Determine the [X, Y] coordinate at the center of the cell enclosing the given text.  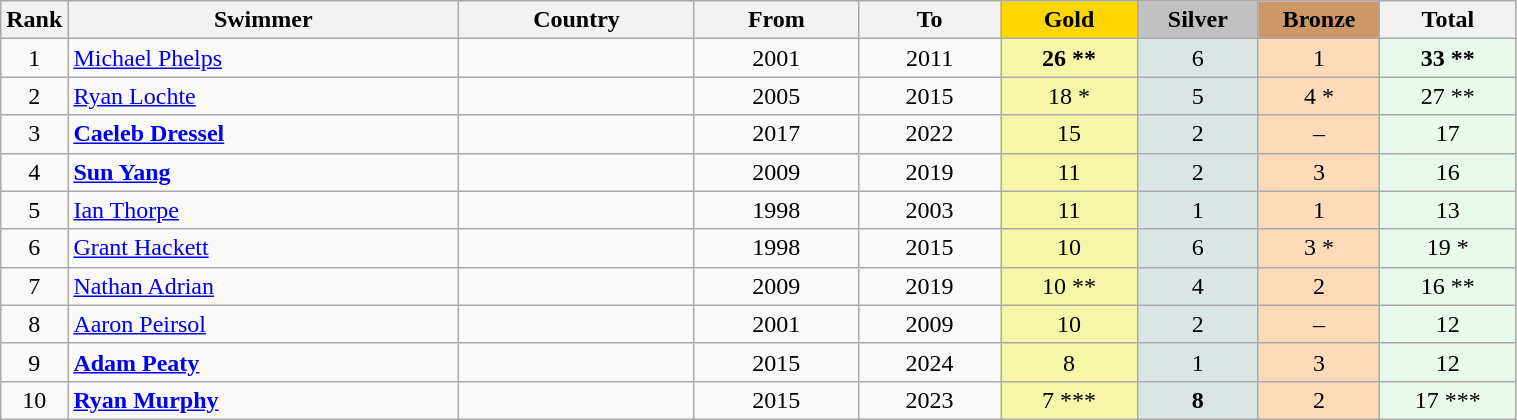
15 [1069, 134]
7 [34, 286]
17 [1448, 134]
Bronze [1318, 20]
16 [1448, 172]
2011 [930, 58]
2022 [930, 134]
2005 [776, 96]
18 * [1069, 96]
33 ** [1448, 58]
4 * [1318, 96]
7 *** [1069, 400]
Silver [1198, 20]
26 ** [1069, 58]
2023 [930, 400]
13 [1448, 210]
10 ** [1069, 286]
Grant Hackett [264, 248]
16 ** [1448, 286]
2024 [930, 362]
3 * [1318, 248]
17 *** [1448, 400]
Ryan Lochte [264, 96]
Adam Peaty [264, 362]
Sun Yang [264, 172]
Swimmer [264, 20]
Ryan Murphy [264, 400]
9 [34, 362]
19 * [1448, 248]
To [930, 20]
From [776, 20]
Ian Thorpe [264, 210]
27 ** [1448, 96]
Caeleb Dressel [264, 134]
Rank [34, 20]
Aaron Peirsol [264, 324]
2017 [776, 134]
Gold [1069, 20]
Total [1448, 20]
2003 [930, 210]
Michael Phelps [264, 58]
Country [577, 20]
Nathan Adrian [264, 286]
